Pinpoint the cell where the given text exists, returning its (X, Y) midpoint coordinate. 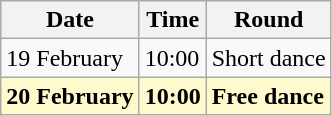
Short dance (268, 58)
Round (268, 20)
Time (172, 20)
19 February (70, 58)
20 February (70, 96)
Free dance (268, 96)
Date (70, 20)
